Capture the cell that displays the provided text and extract its [X, Y] central coordinate. 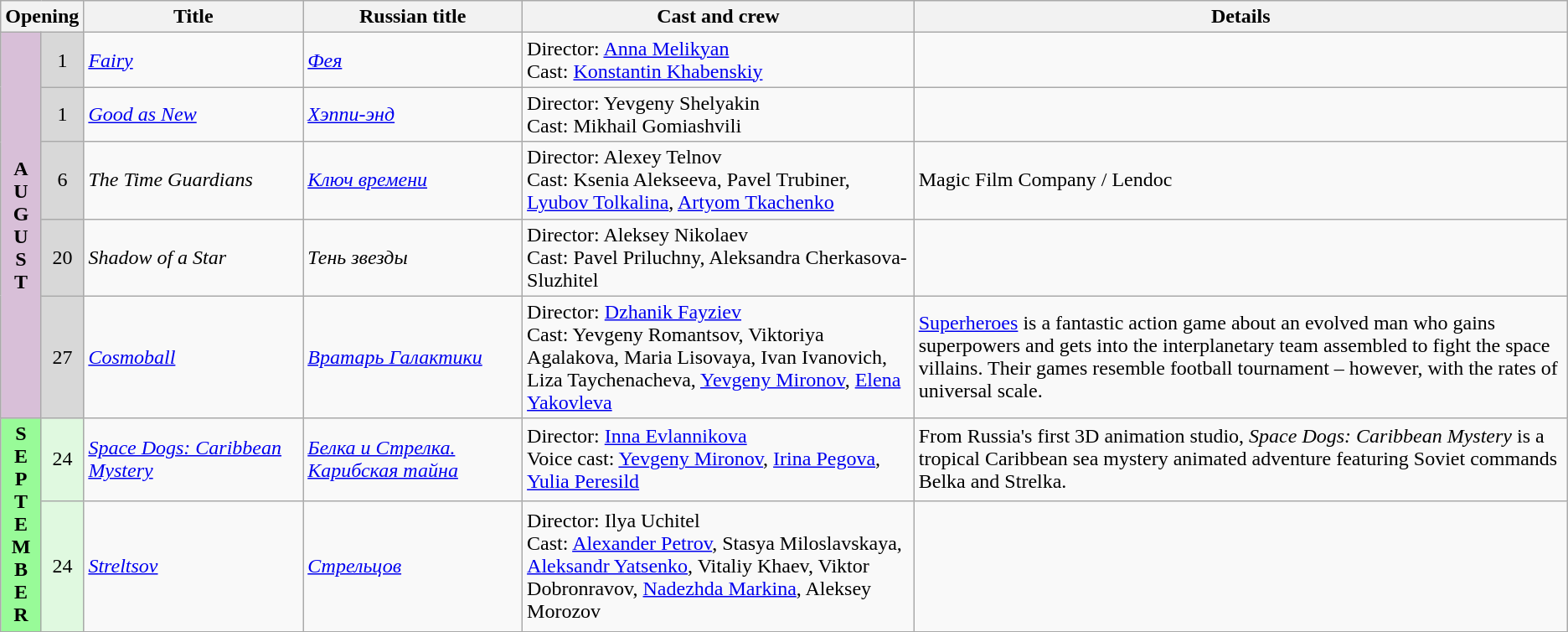
Details [1240, 17]
27 [62, 357]
Белка и Стрелка. Карибская тайна [413, 459]
Вратарь Галактики [413, 357]
Фея [413, 60]
Good as New [193, 114]
Streltsov [193, 566]
The Time Guardians [193, 180]
Director: Anna Melikyan Cast: Konstantin Khabenskiy [719, 60]
Title [193, 17]
Director: Alexey Telnov Cast: Ksenia Alekseeva, Pavel Trubiner, Lyubov Tolkalina, Artyom Tkachenko [719, 180]
Russian title [413, 17]
Shadow of a Star [193, 257]
SEPTEMBER [22, 525]
Тень звезды [413, 257]
Ключ времени [413, 180]
Cosmoball [193, 357]
Стрельцов [413, 566]
Director: Aleksey Nikolaev Cast: Pavel Priluchny, Aleksandra Cherkasova-Sluzhitel [719, 257]
Magic Film Company / Lendoc [1240, 180]
AUGUST [22, 225]
Director: Yevgeny Shelyakin Cast: Mikhail Gomiashvili [719, 114]
20 [62, 257]
Хэппи-энд [413, 114]
6 [62, 180]
Space Dogs: Caribbean Mystery [193, 459]
Opening [42, 17]
Director: Inna Evlannikova Voice cast: Yevgeny Mironov, Irina Pegova, Yulia Peresild [719, 459]
Cast and crew [719, 17]
Fairy [193, 60]
